Pinpoint the cell where the given text exists, returning its [x, y] midpoint coordinate. 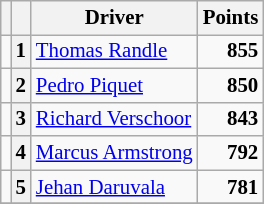
Pedro Piquet [114, 85]
Jehan Daruvala [114, 187]
2 [21, 85]
4 [21, 153]
Thomas Randle [114, 51]
843 [230, 119]
850 [230, 85]
855 [230, 51]
Richard Verschoor [114, 119]
Driver [114, 18]
Points [230, 18]
3 [21, 119]
792 [230, 153]
781 [230, 187]
1 [21, 51]
Marcus Armstrong [114, 153]
5 [21, 187]
